Identify which cell holds the provided text, then report its [X, Y] central coordinate. 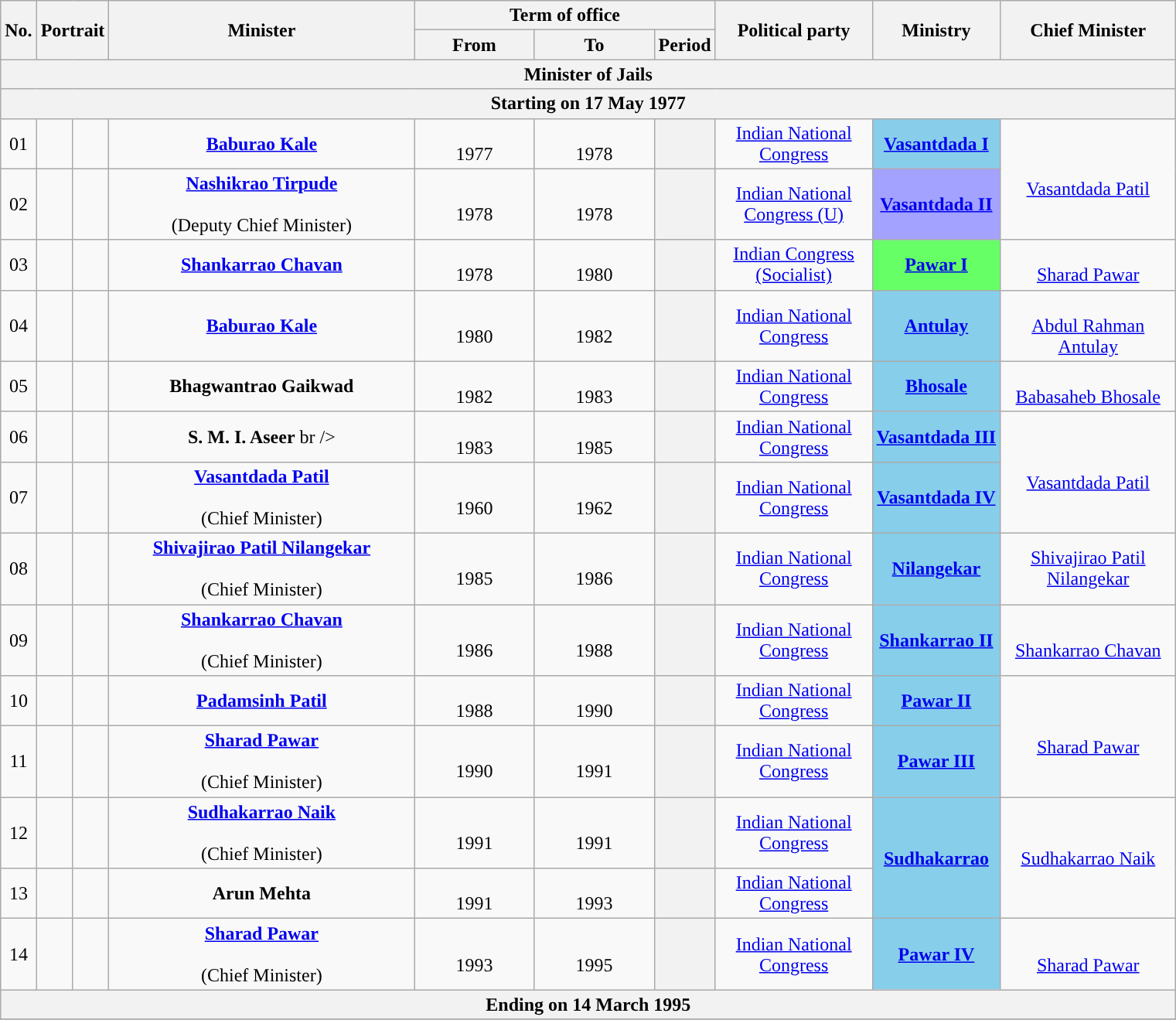
1995 [594, 954]
No. [19, 30]
1960 [475, 497]
09 [19, 640]
Antulay [936, 326]
14 [19, 954]
Abdul Rahman Antulay [1089, 326]
Indian National Congress (U) [793, 204]
Indian Congress (Socialist) [793, 264]
Padamsinh Patil [261, 701]
12 [19, 833]
Minister of Jails [588, 74]
13 [19, 894]
Sudhakarrao Naik (Chief Minister) [261, 833]
Pawar I [936, 264]
Period [685, 45]
Shankarrao Chavan (Chief Minister) [261, 640]
Vasantdada Patil (Chief Minister) [261, 497]
Vasantdada IV [936, 497]
07 [19, 497]
02 [19, 204]
1962 [594, 497]
Shivajirao Patil Nilangekar (Chief Minister) [261, 568]
Starting on 17 May 1977 [588, 104]
11 [19, 762]
Shivajirao Patil Nilangekar [1089, 568]
03 [19, 264]
06 [19, 436]
Babasaheb Bhosale [1089, 387]
Pawar IV [936, 954]
Chief Minister [1089, 30]
From [475, 45]
Nashikrao Tirpude (Deputy Chief Minister) [261, 204]
To [594, 45]
Vasantdada I [936, 144]
Ending on 14 March 1995 [588, 1005]
Vasantdada III [936, 436]
Vasantdada II [936, 204]
01 [19, 144]
Term of office [564, 15]
S. M. I. Aseer br /> [261, 436]
Sudhakarrao [936, 858]
Pawar II [936, 701]
Arun Mehta [261, 894]
Shankarrao II [936, 640]
Bhagwantrao Gaikwad [261, 387]
08 [19, 568]
Sudhakarrao Naik [1089, 858]
05 [19, 387]
Portrait [73, 30]
Minister [261, 30]
10 [19, 701]
Political party [793, 30]
Pawar III [936, 762]
04 [19, 326]
1977 [475, 144]
Bhosale [936, 387]
Ministry [936, 30]
Nilangekar [936, 568]
